Pinpoint the cell where the given text exists, returning its (X, Y) midpoint coordinate. 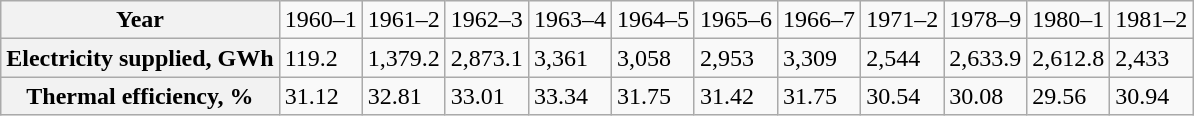
2,953 (736, 58)
1980–1 (1068, 20)
2,544 (902, 58)
1964–5 (652, 20)
2,612.8 (1068, 58)
Thermal efficiency, % (140, 96)
29.56 (1068, 96)
32.81 (404, 96)
1965–6 (736, 20)
1971–2 (902, 20)
1963–4 (570, 20)
1966–7 (820, 20)
33.01 (486, 96)
Year (140, 20)
1978–9 (986, 20)
30.94 (1152, 96)
2,633.9 (986, 58)
31.12 (320, 96)
30.08 (986, 96)
1962–3 (486, 20)
30.54 (902, 96)
1961–2 (404, 20)
2,873.1 (486, 58)
33.34 (570, 96)
31.42 (736, 96)
119.2 (320, 58)
3,309 (820, 58)
1981–2 (1152, 20)
1,379.2 (404, 58)
3,361 (570, 58)
Electricity supplied, GWh (140, 58)
2,433 (1152, 58)
3,058 (652, 58)
1960–1 (320, 20)
